Detect which cell encompasses the target text, then output its [x, y] center coordinate. 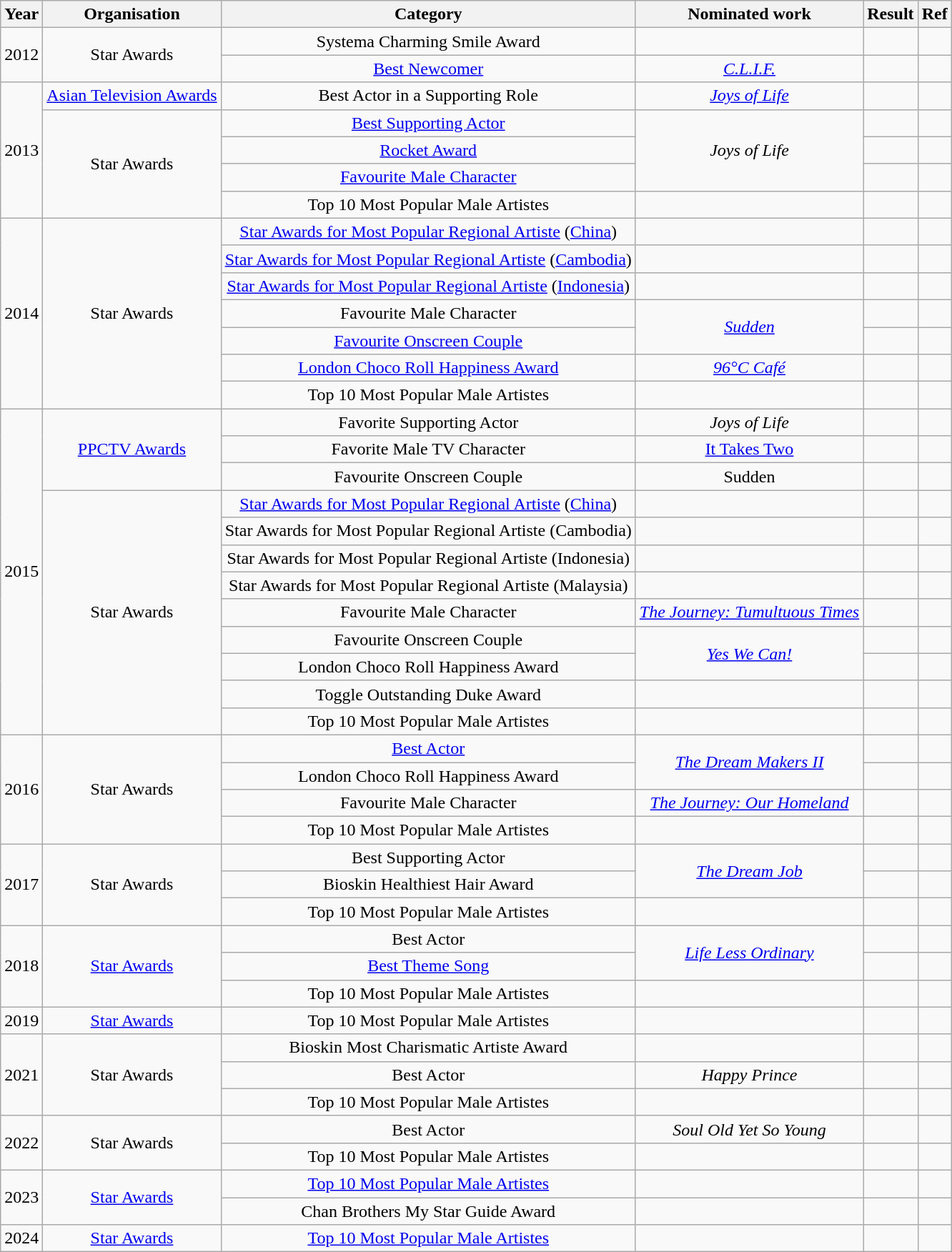
Bioskin Most Charismatic Artiste Award [428, 1048]
2016 [21, 789]
Toggle Outstanding Duke Award [428, 694]
2019 [21, 1020]
Year [21, 14]
2024 [21, 1238]
2013 [21, 150]
Favorite Supporting Actor [428, 422]
Chan Brothers My Star Guide Award [428, 1211]
96°C Café [749, 368]
2018 [21, 966]
2022 [21, 1143]
Best Theme Song [428, 966]
Favorite Male TV Character [428, 449]
Best Actor in a Supporting Role [428, 96]
Category [428, 14]
Yes We Can! [749, 653]
Best Newcomer [428, 69]
2012 [21, 55]
Star Awards for Most Popular Regional Artiste (Malaysia) [428, 585]
2014 [21, 313]
The Dream Job [749, 871]
Soul Old Yet So Young [749, 1129]
Ref [935, 14]
PPCTV Awards [132, 449]
The Dream Makers II [749, 762]
Nominated work [749, 14]
Bioskin Healthiest Hair Award [428, 885]
The Journey: Tumultuous Times [749, 612]
Rocket Award [428, 150]
Life Less Ordinary [749, 953]
2023 [21, 1197]
It Takes Two [749, 449]
The Journey: Our Homeland [749, 803]
2021 [21, 1075]
Asian Television Awards [132, 96]
Organisation [132, 14]
C.L.I.F. [749, 69]
Systema Charming Smile Award [428, 41]
2017 [21, 885]
Happy Prince [749, 1075]
2015 [21, 572]
Result [891, 14]
